Provide the (X, Y) coordinate of the cell's center where the given text is located.  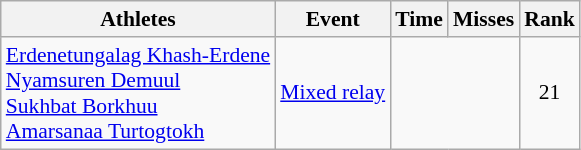
Athletes (138, 19)
Rank (550, 19)
21 (550, 93)
Time (419, 19)
Erdenetungalag Khash-ErdeneNyamsuren DemuulSukhbat BorkhuuAmarsanaa Turtogtokh (138, 93)
Mixed relay (332, 93)
Event (332, 19)
Misses (484, 19)
